Output the [x, y] coordinate of the center of the cell containing the given text.  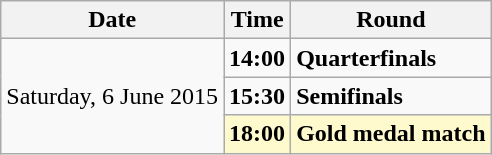
Gold medal match [391, 134]
Saturday, 6 June 2015 [112, 96]
Date [112, 20]
Time [258, 20]
Round [391, 20]
Semifinals [391, 96]
18:00 [258, 134]
15:30 [258, 96]
14:00 [258, 58]
Quarterfinals [391, 58]
